Find where the given text appears and provide that cell's center as (x, y) coordinate. 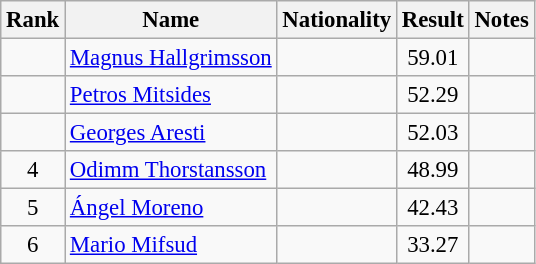
Odimm Thorstansson (171, 170)
59.01 (432, 58)
6 (33, 245)
Nationality (336, 20)
52.03 (432, 133)
Name (171, 20)
Petros Mitsides (171, 95)
Ángel Moreno (171, 208)
Magnus Hallgrimsson (171, 58)
Mario Mifsud (171, 245)
48.99 (432, 170)
Result (432, 20)
4 (33, 170)
42.43 (432, 208)
Notes (502, 20)
Georges Aresti (171, 133)
Rank (33, 20)
33.27 (432, 245)
52.29 (432, 95)
5 (33, 208)
